Locate the cell with the specified text and output its [X, Y] center coordinate. 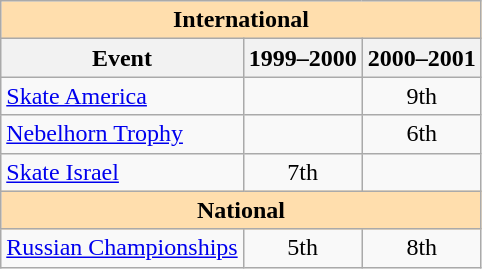
Skate America [122, 96]
1999–2000 [302, 58]
Nebelhorn Trophy [122, 134]
National [242, 210]
6th [422, 134]
7th [302, 172]
Event [122, 58]
2000–2001 [422, 58]
Skate Israel [122, 172]
Russian Championships [122, 248]
9th [422, 96]
International [242, 20]
5th [302, 248]
8th [422, 248]
